Scan for the cell matching the given text and deliver its (X, Y) coordinate at center. 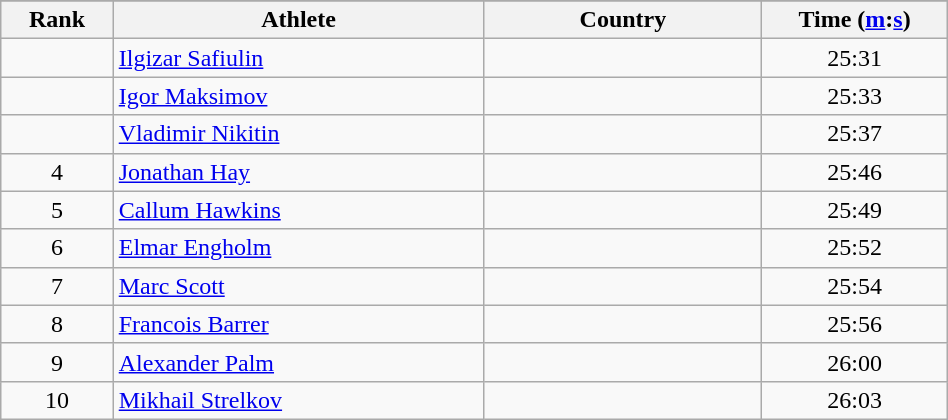
Marc Scott (298, 286)
7 (57, 286)
Time (m:s) (854, 20)
25:54 (854, 286)
10 (57, 400)
9 (57, 362)
5 (57, 210)
25:46 (854, 172)
25:33 (854, 96)
25:49 (854, 210)
Mikhail Strelkov (298, 400)
Rank (57, 20)
25:31 (854, 58)
Athlete (298, 20)
26:00 (854, 362)
26:03 (854, 400)
25:37 (854, 134)
25:56 (854, 324)
Igor Maksimov (298, 96)
4 (57, 172)
25:52 (854, 248)
Vladimir Nikitin (298, 134)
Elmar Engholm (298, 248)
Francois Barrer (298, 324)
Jonathan Hay (298, 172)
Ilgizar Safiulin (298, 58)
Alexander Palm (298, 362)
Country (623, 20)
6 (57, 248)
Callum Hawkins (298, 210)
8 (57, 324)
